From the cell containing the given text, extract its center point as (x, y) coordinate. 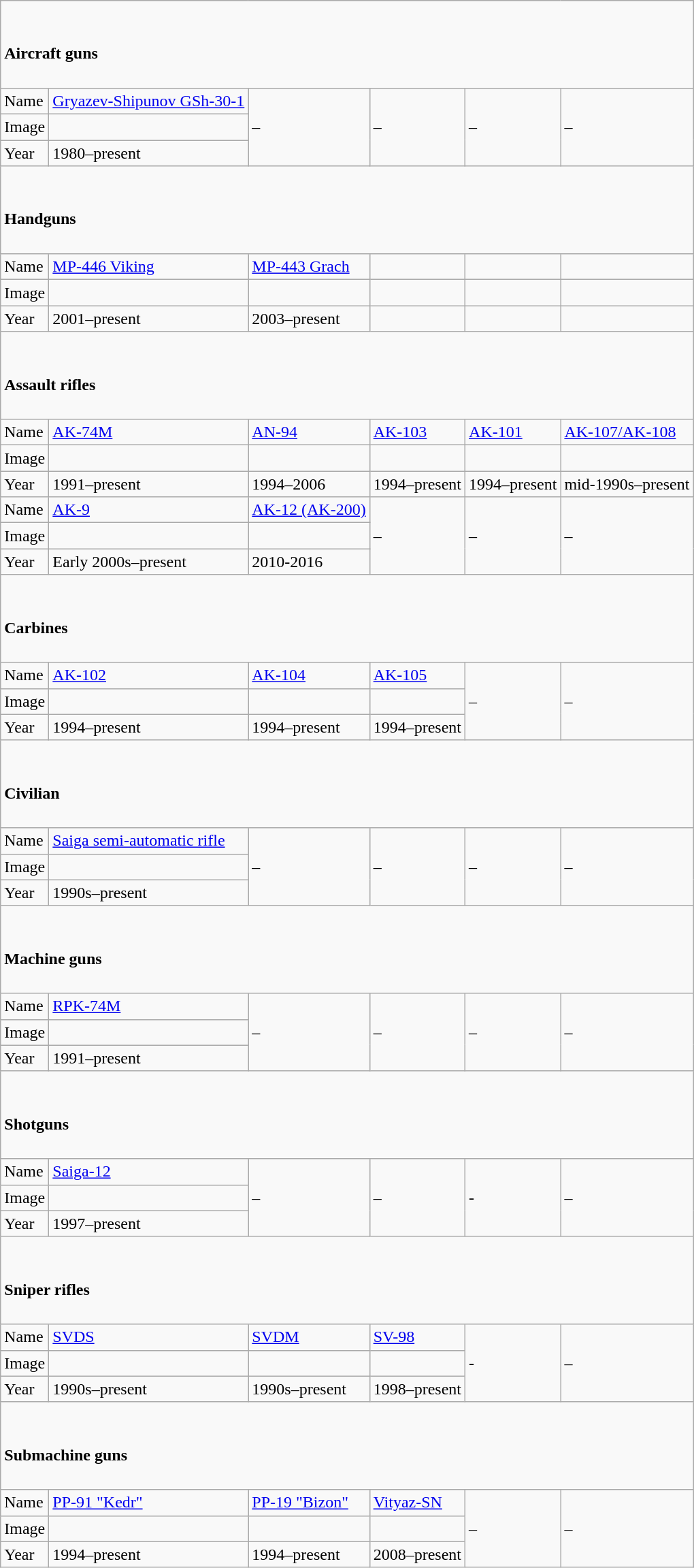
1994–2006 (309, 484)
MP-443 Grach (309, 267)
AN-94 (309, 432)
2001–present (148, 319)
AK-103 (417, 432)
Machine guns (347, 949)
AK-101 (513, 432)
Sniper rifles (347, 1280)
AK-107/AK-108 (627, 432)
Gryazev-Shipunov GSh-30-1 (148, 101)
AK-12 (AK-200) (309, 510)
AK-104 (309, 675)
SVDM (309, 1337)
Civilian (347, 784)
AK-102 (148, 675)
AK-9 (148, 510)
2003–present (309, 319)
2010-2016 (309, 562)
PP-19 "Bizon" (309, 1503)
AK-105 (417, 675)
mid-1990s–present (627, 484)
1998–present (417, 1389)
PP-91 "Kedr" (148, 1503)
1997–present (148, 1223)
Vityaz-SN (417, 1503)
Saiga semi-automatic rifle (148, 841)
Assault rifles (347, 376)
Carbines (347, 618)
SVDS (148, 1337)
Aircraft guns (347, 45)
Handguns (347, 210)
Submachine guns (347, 1446)
1980–present (148, 153)
Shotguns (347, 1115)
RPK-74M (148, 1006)
Early 2000s–present (148, 562)
AK-74M (148, 432)
SV-98 (417, 1337)
MP-446 Viking (148, 267)
2008–present (417, 1554)
Saiga-12 (148, 1172)
